Provide the (X, Y) coordinate of the cell's center where the given text is located.  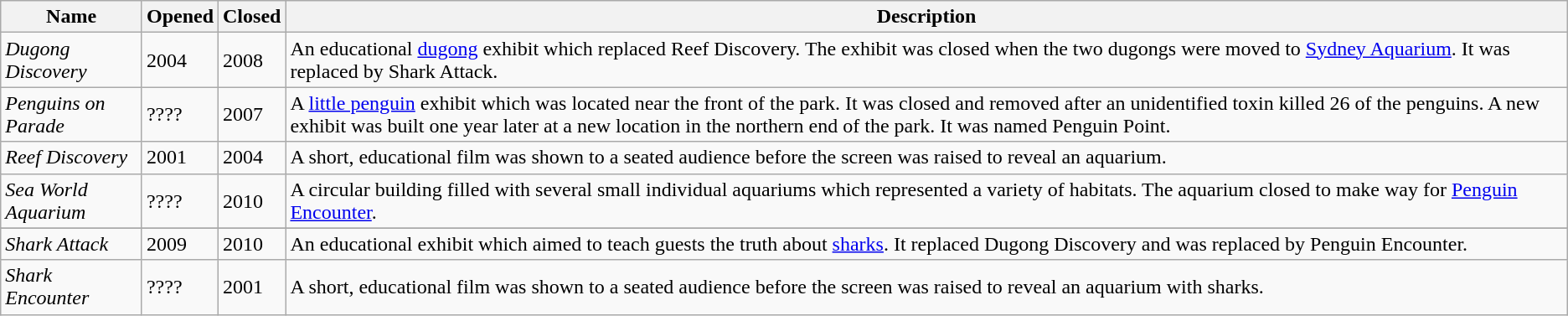
Penguins on Parade (72, 114)
Description (926, 17)
Shark Encounter (72, 287)
Reef Discovery (72, 158)
A short, educational film was shown to a seated audience before the screen was raised to reveal an aquarium with sharks. (926, 287)
Opened (179, 17)
A short, educational film was shown to a seated audience before the screen was raised to reveal an aquarium. (926, 158)
2009 (179, 244)
Name (72, 17)
Dugong Discovery (72, 60)
An educational exhibit which aimed to teach guests the truth about sharks. It replaced Dugong Discovery and was replaced by Penguin Encounter. (926, 244)
Shark Attack (72, 244)
2007 (252, 114)
2008 (252, 60)
Closed (252, 17)
Sea World Aquarium (72, 201)
